Output the [X, Y] coordinate of the center of the cell containing the given text.  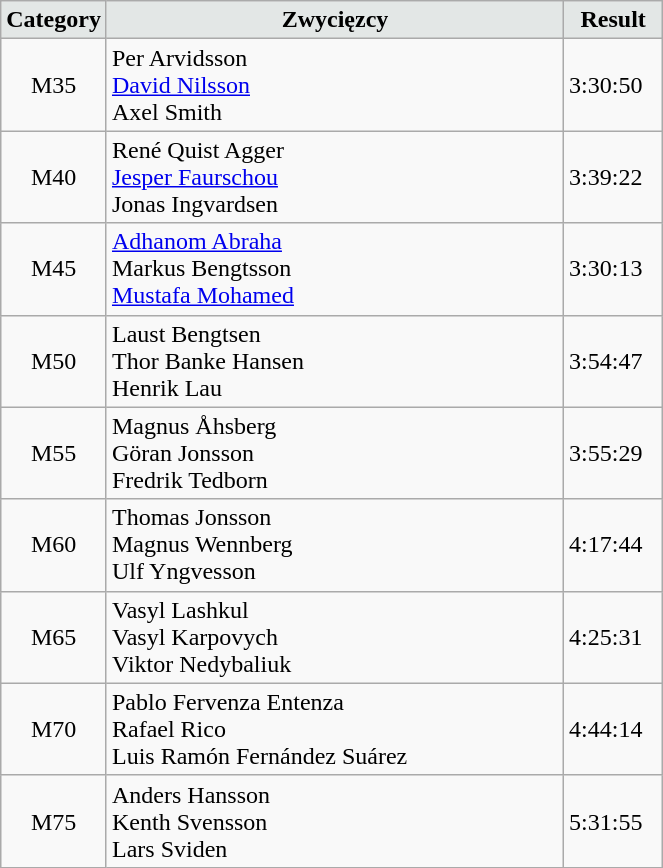
M60 [54, 545]
M75 [54, 821]
M65 [54, 637]
Laust Bengtsen Thor Banke Hansen Henrik Lau [334, 361]
René Quist Agger Jesper Faurschou Jonas Ingvardsen [334, 177]
3:54:47 [614, 361]
M35 [54, 85]
Pablo Fervenza Entenza Rafael Rico Luis Ramón Fernández Suárez [334, 729]
Magnus Åhsberg Göran Jonsson Fredrik Tedborn [334, 453]
M40 [54, 177]
Vasyl Lashkul Vasyl Karpovych Viktor Nedybaliuk [334, 637]
Per Arvidsson David Nilsson Axel Smith [334, 85]
Thomas Jonsson Magnus Wennberg Ulf Yngvesson [334, 545]
3:55:29 [614, 453]
5:31:55 [614, 821]
Result [614, 20]
M50 [54, 361]
3:30:50 [614, 85]
3:39:22 [614, 177]
Category [54, 20]
M55 [54, 453]
4:25:31 [614, 637]
Zwycięzcy [334, 20]
Anders Hansson Kenth Svensson Lars Sviden [334, 821]
M70 [54, 729]
4:17:44 [614, 545]
Adhanom Abraha Markus Bengtsson Mustafa Mohamed [334, 269]
4:44:14 [614, 729]
3:30:13 [614, 269]
M45 [54, 269]
